Detect which cell encompasses the target text, then output its [X, Y] center coordinate. 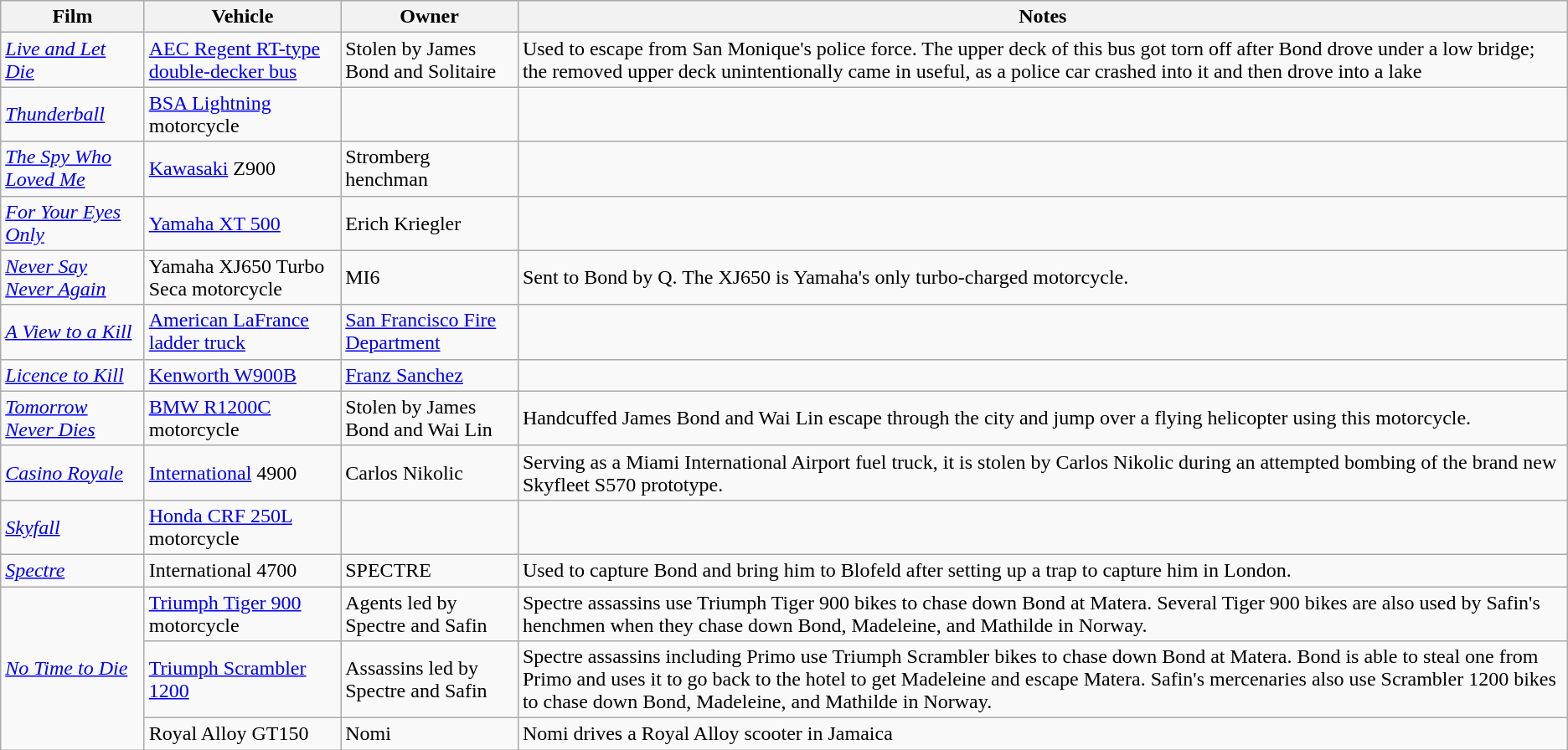
International 4900 [243, 472]
Tomorrow Never Dies [72, 419]
No Time to Die [72, 668]
Triumph Scrambler 1200 [243, 680]
Franz Sanchez [430, 375]
Owner [430, 17]
Stolen by James Bond and Wai Lin [430, 419]
A View to a Kill [72, 331]
The Spy Who Loved Me [72, 169]
Agents led by Spectre and Safin [430, 613]
Film [72, 17]
Royal Alloy GT150 [243, 734]
Assassins led by Spectre and Safin [430, 680]
Live and Let Die [72, 60]
BSA Lightning motorcycle [243, 114]
SPECTRE [430, 570]
Carlos Nikolic [430, 472]
Skyfall [72, 527]
MI6 [430, 278]
American LaFrance ladder truck [243, 331]
International 4700 [243, 570]
AEC Regent RT-type double-decker bus [243, 60]
Honda CRF 250L motorcycle [243, 527]
Nomi [430, 734]
Handcuffed James Bond and Wai Lin escape through the city and jump over a flying helicopter using this motorcycle. [1042, 419]
Spectre [72, 570]
Erich Kriegler [430, 223]
Notes [1042, 17]
Yamaha XJ650 Turbo Seca motorcycle [243, 278]
BMW R1200C motorcycle [243, 419]
For Your Eyes Only [72, 223]
Kawasaki Z900 [243, 169]
Sent to Bond by Q. The XJ650 is Yamaha's only turbo-charged motorcycle. [1042, 278]
Vehicle [243, 17]
Yamaha XT 500 [243, 223]
Used to capture Bond and bring him to Blofeld after setting up a trap to capture him in London. [1042, 570]
Triumph Tiger 900 motorcycle [243, 613]
Licence to Kill [72, 375]
Stromberg henchman [430, 169]
Never Say Never Again [72, 278]
Nomi drives a Royal Alloy scooter in Jamaica [1042, 734]
Thunderball [72, 114]
Kenworth W900B [243, 375]
Casino Royale [72, 472]
San Francisco Fire Department [430, 331]
Stolen by James Bond and Solitaire [430, 60]
